Determine the (x, y) coordinate at the center of the cell enclosing the given text.  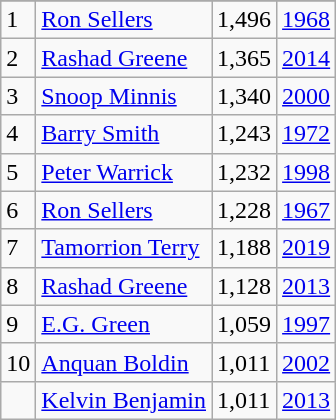
1,496 (244, 20)
2 (18, 58)
1,232 (244, 172)
2014 (306, 58)
1998 (306, 172)
8 (18, 286)
5 (18, 172)
Tamorrion Terry (124, 248)
1 (18, 20)
Peter Warrick (124, 172)
Snoop Minnis (124, 96)
6 (18, 210)
9 (18, 324)
Barry Smith (124, 134)
1,128 (244, 286)
Anquan Boldin (124, 362)
3 (18, 96)
1968 (306, 20)
1997 (306, 324)
4 (18, 134)
1,365 (244, 58)
1972 (306, 134)
2019 (306, 248)
1,228 (244, 210)
1967 (306, 210)
2002 (306, 362)
2000 (306, 96)
10 (18, 362)
1,188 (244, 248)
1,340 (244, 96)
E.G. Green (124, 324)
7 (18, 248)
Kelvin Benjamin (124, 400)
1,243 (244, 134)
1,059 (244, 324)
